Search for the cell housing the specified text and yield its (X, Y) center coordinate. 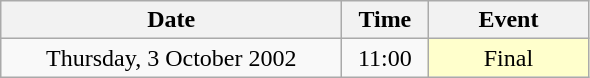
Final (508, 58)
11:00 (385, 58)
Event (508, 20)
Time (385, 20)
Thursday, 3 October 2002 (172, 58)
Date (172, 20)
